Search for the cell housing the specified text and yield its [x, y] center coordinate. 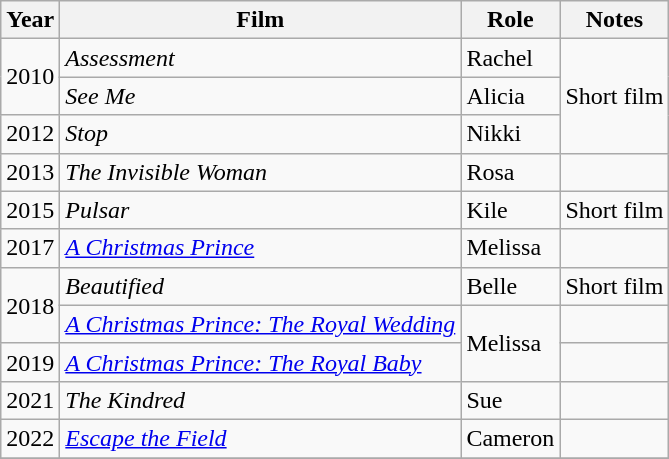
Nikki [510, 134]
Film [260, 20]
Sue [510, 400]
Kile [510, 210]
Year [30, 20]
2010 [30, 77]
2022 [30, 438]
Belle [510, 286]
Beautified [260, 286]
See Me [260, 96]
2012 [30, 134]
Rosa [510, 172]
Stop [260, 134]
2015 [30, 210]
A Christmas Prince: The Royal Wedding [260, 324]
Escape the Field [260, 438]
Pulsar [260, 210]
2013 [30, 172]
2017 [30, 248]
Notes [614, 20]
Cameron [510, 438]
Alicia [510, 96]
Assessment [260, 58]
2021 [30, 400]
The Invisible Woman [260, 172]
The Kindred [260, 400]
A Christmas Prince: The Royal Baby [260, 362]
Role [510, 20]
2018 [30, 305]
2019 [30, 362]
Rachel [510, 58]
A Christmas Prince [260, 248]
